Return [x, y] of the center of cell containing provided text 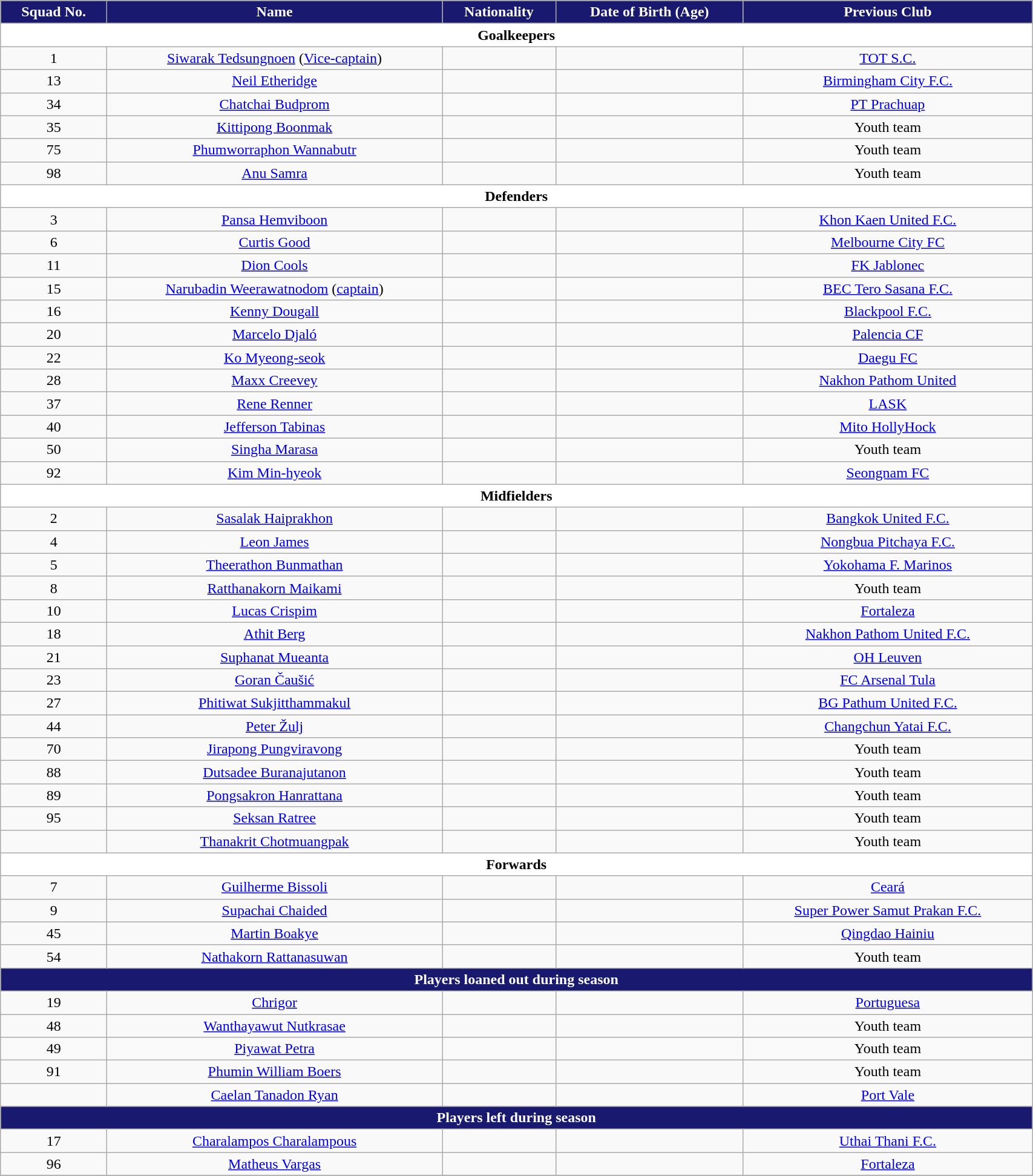
Siwarak Tedsungnoen (Vice-captain) [275, 58]
Narubadin Weerawatnodom (captain) [275, 289]
Thanakrit Chotmuangpak [275, 841]
Jirapong Pungviravong [275, 749]
Dion Cools [275, 265]
Athit Berg [275, 634]
Players left during season [517, 1118]
Yokohama F. Marinos [887, 565]
OH Leuven [887, 657]
Martin Boakye [275, 933]
98 [54, 173]
37 [54, 404]
Seongnam FC [887, 473]
45 [54, 933]
Goran Čaušić [275, 680]
23 [54, 680]
Defenders [517, 196]
Pansa Hemviboon [275, 219]
13 [54, 81]
49 [54, 1049]
15 [54, 289]
28 [54, 381]
Leon James [275, 542]
Chatchai Budprom [275, 104]
21 [54, 657]
Phumin William Boers [275, 1072]
Lucas Crispim [275, 611]
TOT S.C. [887, 58]
11 [54, 265]
88 [54, 772]
Ko Myeong-seok [275, 358]
Seksan Ratree [275, 818]
Matheus Vargas [275, 1164]
FK Jablonec [887, 265]
40 [54, 427]
2 [54, 519]
10 [54, 611]
Dutsadee Buranajutanon [275, 772]
Jefferson Tabinas [275, 427]
91 [54, 1072]
BEC Tero Sasana F.C. [887, 289]
Rene Renner [275, 404]
Melbourne City FC [887, 242]
Maxx Creevey [275, 381]
Nongbua Pitchaya F.C. [887, 542]
89 [54, 795]
Caelan Tanadon Ryan [275, 1095]
Ratthanakorn Maikami [275, 588]
50 [54, 450]
3 [54, 219]
Midfielders [517, 496]
Uthai Thani F.C. [887, 1141]
19 [54, 1002]
Nathakorn Rattanasuwan [275, 956]
Phitiwat Sukjitthammakul [275, 703]
Pongsakron Hanrattana [275, 795]
54 [54, 956]
35 [54, 127]
70 [54, 749]
Bangkok United F.C. [887, 519]
18 [54, 634]
8 [54, 588]
75 [54, 150]
Kenny Dougall [275, 312]
34 [54, 104]
Squad No. [54, 12]
Anu Samra [275, 173]
92 [54, 473]
95 [54, 818]
Singha Marasa [275, 450]
Name [275, 12]
Players loaned out during season [517, 979]
22 [54, 358]
Supachai Chaided [275, 910]
Khon Kaen United F.C. [887, 219]
Qingdao Hainiu [887, 933]
Ceará [887, 887]
Changchun Yatai F.C. [887, 726]
Portuguesa [887, 1002]
Nakhon Pathom United [887, 381]
Mito HollyHock [887, 427]
Piyawat Petra [275, 1049]
9 [54, 910]
Marcelo Djaló [275, 335]
Kim Min-hyeok [275, 473]
Port Vale [887, 1095]
FC Arsenal Tula [887, 680]
Neil Etheridge [275, 81]
4 [54, 542]
48 [54, 1026]
PT Prachuap [887, 104]
27 [54, 703]
Nakhon Pathom United F.C. [887, 634]
Theerathon Bunmathan [275, 565]
Date of Birth (Age) [649, 12]
Birmingham City F.C. [887, 81]
Previous Club [887, 12]
17 [54, 1141]
5 [54, 565]
Curtis Good [275, 242]
7 [54, 887]
Super Power Samut Prakan F.C. [887, 910]
Blackpool F.C. [887, 312]
96 [54, 1164]
1 [54, 58]
44 [54, 726]
Charalampos Charalampous [275, 1141]
Kittipong Boonmak [275, 127]
Guilherme Bissoli [275, 887]
Daegu FC [887, 358]
Wanthayawut Nutkrasae [275, 1026]
Chrigor [275, 1002]
20 [54, 335]
16 [54, 312]
BG Pathum United F.C. [887, 703]
Peter Žulj [275, 726]
Goalkeepers [517, 35]
LASK [887, 404]
Forwards [517, 864]
6 [54, 242]
Phumworraphon Wannabutr [275, 150]
Suphanat Mueanta [275, 657]
Palencia CF [887, 335]
Sasalak Haiprakhon [275, 519]
Nationality [499, 12]
